Locate the cell with the specified text and output its [x, y] center coordinate. 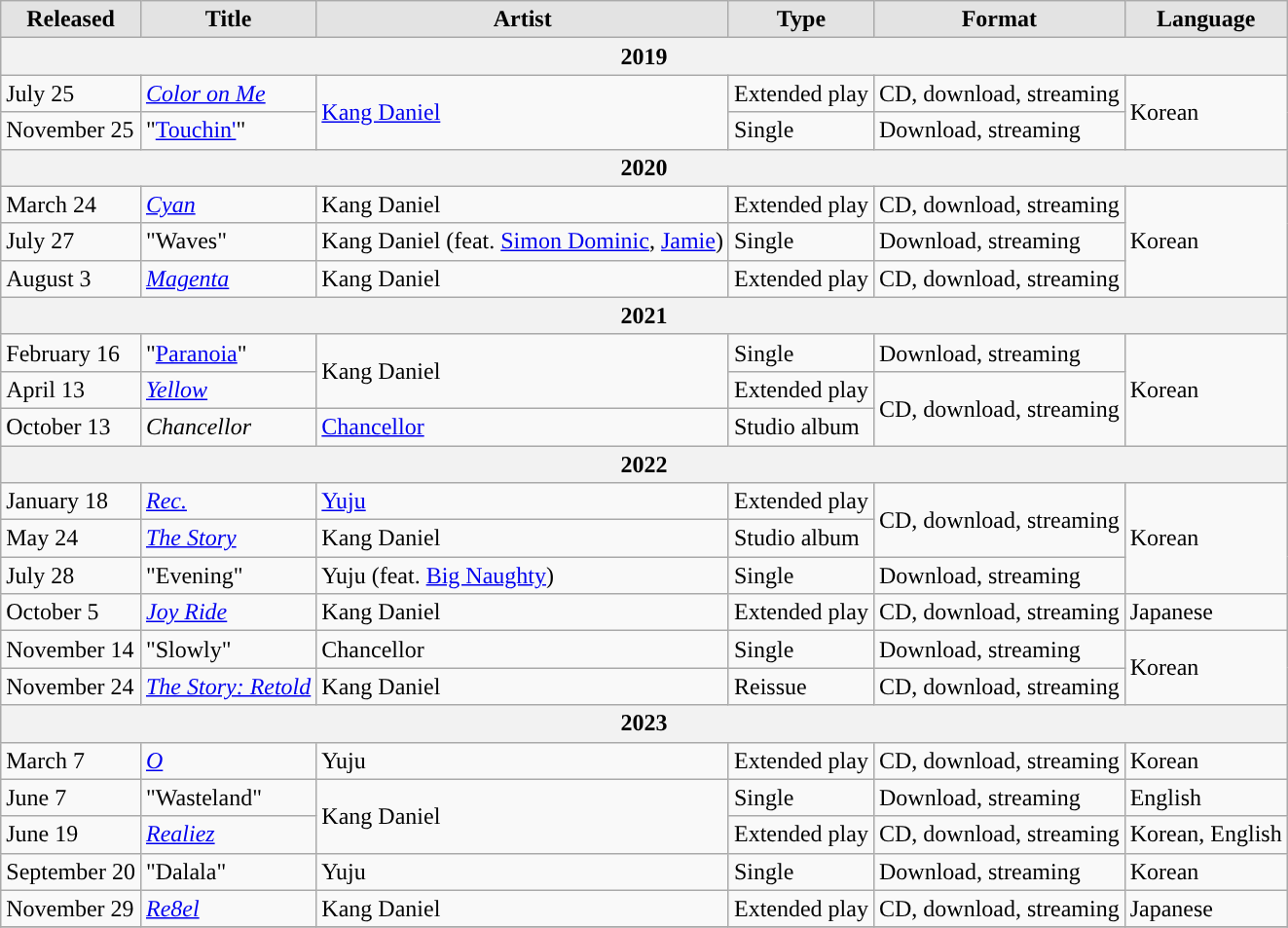
September 20 [71, 872]
Artist [523, 19]
July 27 [71, 241]
October 5 [71, 612]
"Waves" [228, 241]
Joy Ride [228, 612]
Realiez [228, 835]
October 13 [71, 427]
"Touchin'" [228, 130]
2021 [644, 316]
August 3 [71, 278]
March 24 [71, 204]
English [1205, 798]
Magenta [228, 278]
Color on Me [228, 93]
2023 [644, 724]
February 16 [71, 353]
April 13 [71, 390]
Released [71, 19]
Type [800, 19]
Cyan [228, 204]
"Wasteland" [228, 798]
June 19 [71, 835]
July 25 [71, 93]
November 24 [71, 687]
March 7 [71, 761]
Yellow [228, 390]
"Evening" [228, 575]
"Slowly" [228, 650]
Reissue [800, 687]
May 24 [71, 538]
Format [999, 19]
November 29 [71, 909]
Rec. [228, 501]
"Dalala" [228, 872]
Title [228, 19]
June 7 [71, 798]
Language [1205, 19]
2022 [644, 464]
2020 [644, 167]
November 25 [71, 130]
November 14 [71, 650]
O [228, 761]
January 18 [71, 501]
The Story: Retold [228, 687]
Kang Daniel (feat. Simon Dominic, Jamie) [523, 241]
Re8el [228, 909]
Yuju (feat. Big Naughty) [523, 575]
2019 [644, 56]
The Story [228, 538]
"Paranoia" [228, 353]
July 28 [71, 575]
Korean, English [1205, 835]
